Detect which cell encompasses the target text, then output its [x, y] center coordinate. 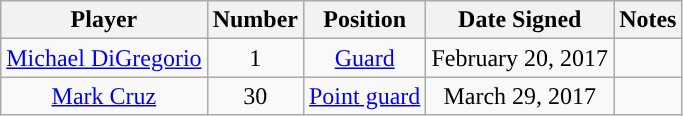
March 29, 2017 [520, 96]
Mark Cruz [104, 96]
Number [255, 20]
Notes [648, 20]
Date Signed [520, 20]
Position [364, 20]
Player [104, 20]
February 20, 2017 [520, 58]
Point guard [364, 96]
Guard [364, 58]
Michael DiGregorio [104, 58]
30 [255, 96]
1 [255, 58]
